From the cell containing the given text, extract its center point as (x, y) coordinate. 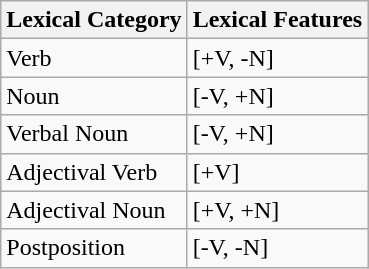
Adjectival Noun (94, 210)
Verb (94, 58)
Verbal Noun (94, 134)
Lexical Features (278, 20)
[+V, -N] (278, 58)
Adjectival Verb (94, 172)
Lexical Category (94, 20)
Postposition (94, 248)
[-V, -N] (278, 248)
Noun (94, 96)
[+V] (278, 172)
[+V, +N] (278, 210)
